For the text-containing cell, return its midpoint in (X, Y) coordinate format. 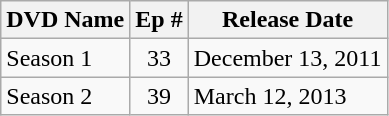
33 (159, 58)
Release Date (288, 20)
Season 2 (66, 96)
Ep # (159, 20)
March 12, 2013 (288, 96)
December 13, 2011 (288, 58)
39 (159, 96)
DVD Name (66, 20)
Season 1 (66, 58)
